Extract the [X, Y] coordinate from the center of the cell holding the provided text.  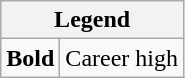
Legend [92, 20]
Bold [30, 58]
Career high [122, 58]
